Output the [X, Y] coordinate of the center of the cell containing the given text.  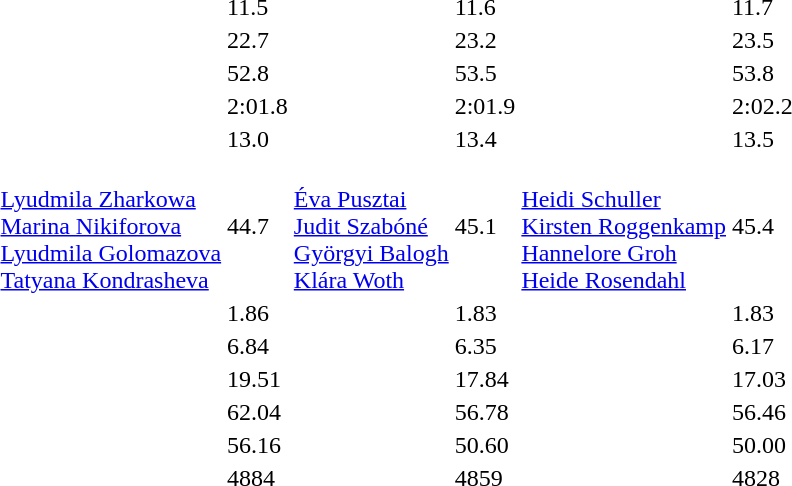
53.5 [485, 73]
6.84 [258, 346]
17.84 [485, 379]
56.16 [258, 445]
22.7 [258, 40]
50.60 [485, 445]
13.0 [258, 139]
62.04 [258, 412]
23.2 [485, 40]
44.7 [258, 226]
19.51 [258, 379]
Heidi SchullerKirsten RoggenkampHannelore GrohHeide Rosendahl [624, 226]
1.86 [258, 313]
52.8 [258, 73]
2:01.9 [485, 106]
2:01.8 [258, 106]
6.35 [485, 346]
45.1 [485, 226]
1.83 [485, 313]
56.78 [485, 412]
Éva PusztaiJudit SzabónéGyörgyi BaloghKlára Woth [371, 226]
13.4 [485, 139]
